From the cell containing the given text, extract its center point as (X, Y) coordinate. 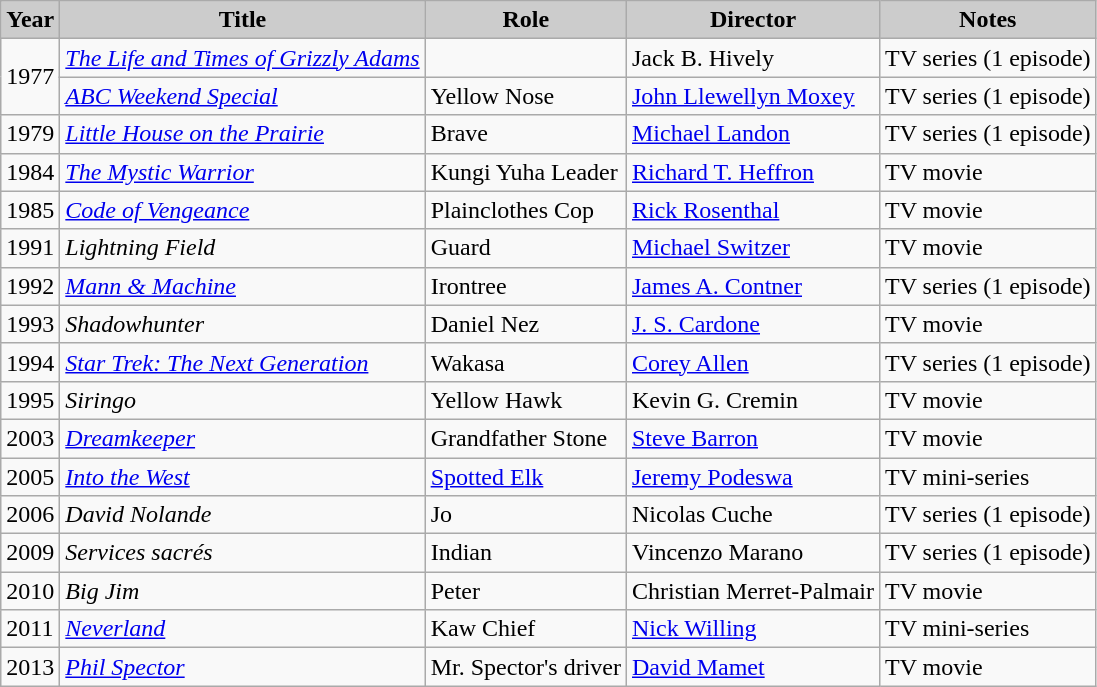
Year (30, 20)
Yellow Nose (526, 96)
The Life and Times of Grizzly Adams (242, 58)
Guard (526, 248)
Irontree (526, 286)
1979 (30, 134)
Corey Allen (752, 362)
Michael Switzer (752, 248)
2013 (30, 667)
Christian Merret-Palmair (752, 591)
1992 (30, 286)
Brave (526, 134)
Wakasa (526, 362)
Nicolas Cuche (752, 515)
Big Jim (242, 591)
Peter (526, 591)
Yellow Hawk (526, 400)
Role (526, 20)
Michael Landon (752, 134)
1985 (30, 210)
1984 (30, 172)
Kaw Chief (526, 629)
Jo (526, 515)
Siringo (242, 400)
Neverland (242, 629)
2010 (30, 591)
Mr. Spector's driver (526, 667)
Daniel Nez (526, 324)
Shadowhunter (242, 324)
Jeremy Podeswa (752, 477)
The Mystic Warrior (242, 172)
Jack B. Hively (752, 58)
Spotted Elk (526, 477)
Plainclothes Cop (526, 210)
Nick Willing (752, 629)
Richard T. Heffron (752, 172)
1977 (30, 77)
Steve Barron (752, 438)
Indian (526, 553)
2005 (30, 477)
2011 (30, 629)
Dreamkeeper (242, 438)
Into the West (242, 477)
2006 (30, 515)
Little House on the Prairie (242, 134)
John Llewellyn Moxey (752, 96)
Mann & Machine (242, 286)
Services sacrés (242, 553)
Notes (988, 20)
David Mamet (752, 667)
Lightning Field (242, 248)
Grandfather Stone (526, 438)
James A. Contner (752, 286)
Star Trek: The Next Generation (242, 362)
2009 (30, 553)
1991 (30, 248)
1995 (30, 400)
J. S. Cardone (752, 324)
Title (242, 20)
1993 (30, 324)
Kevin G. Cremin (752, 400)
Director (752, 20)
1994 (30, 362)
ABC Weekend Special (242, 96)
Kungi Yuha Leader (526, 172)
Code of Vengeance (242, 210)
David Nolande (242, 515)
Phil Spector (242, 667)
2003 (30, 438)
Vincenzo Marano (752, 553)
Rick Rosenthal (752, 210)
